Return the (x, y) coordinate for the center point of the cell that contains the specified text.  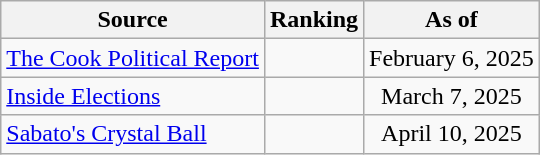
March 7, 2025 (452, 96)
The Cook Political Report (133, 58)
Sabato's Crystal Ball (133, 134)
Source (133, 20)
February 6, 2025 (452, 58)
As of (452, 20)
Ranking (314, 20)
April 10, 2025 (452, 134)
Inside Elections (133, 96)
